Search for the cell housing the specified text and yield its (X, Y) center coordinate. 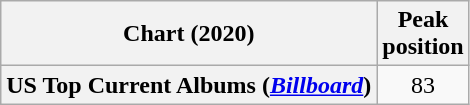
Chart (2020) (189, 34)
Peakposition (423, 34)
83 (423, 85)
US Top Current Albums (Billboard) (189, 85)
